Locate the cell with the specified text and output its (x, y) center coordinate. 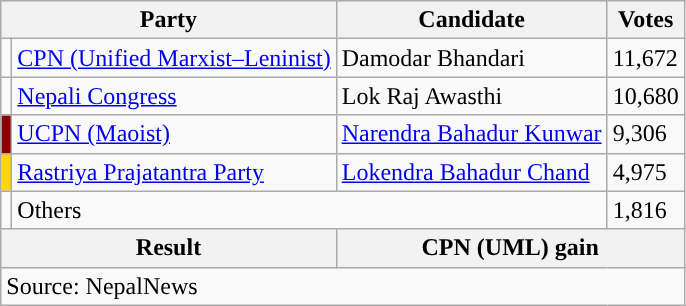
UCPN (Maoist) (174, 134)
Source: NepalNews (342, 286)
1,816 (646, 210)
Rastriya Prajatantra Party (174, 172)
Candidate (472, 20)
4,975 (646, 172)
Damodar Bhandari (472, 58)
10,680 (646, 96)
Others (310, 210)
Narendra Bahadur Kunwar (472, 134)
9,306 (646, 134)
Nepali Congress (174, 96)
CPN (UML) gain (510, 248)
Votes (646, 20)
Result (168, 248)
Lokendra Bahadur Chand (472, 172)
Lok Raj Awasthi (472, 96)
CPN (Unified Marxist–Leninist) (174, 58)
11,672 (646, 58)
Party (168, 20)
